Search for the cell housing the specified text and yield its [x, y] center coordinate. 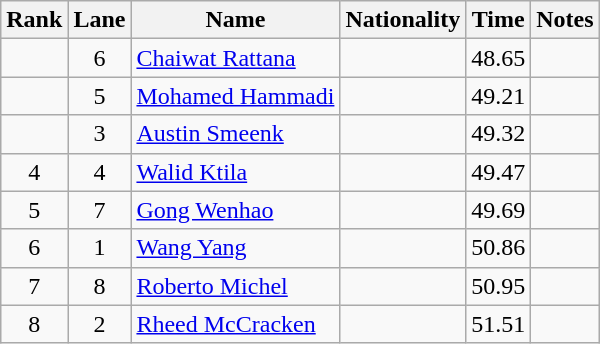
Chaiwat Rattana [236, 58]
Walid Ktila [236, 172]
48.65 [498, 58]
Rank [34, 20]
Austin Smeenk [236, 134]
Mohamed Hammadi [236, 96]
49.21 [498, 96]
Lane [100, 20]
Roberto Michel [236, 286]
1 [100, 248]
49.69 [498, 210]
Wang Yang [236, 248]
Rheed McCracken [236, 324]
50.95 [498, 286]
51.51 [498, 324]
Gong Wenhao [236, 210]
50.86 [498, 248]
3 [100, 134]
Time [498, 20]
49.32 [498, 134]
2 [100, 324]
Nationality [403, 20]
Notes [565, 20]
49.47 [498, 172]
Name [236, 20]
